From the cell containing the given text, extract its center point as [x, y] coordinate. 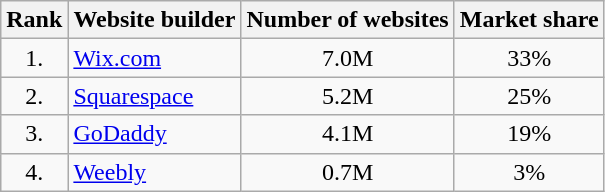
2. [34, 96]
7.0M [348, 58]
GoDaddy [154, 134]
Weebly [154, 172]
33% [529, 58]
3. [34, 134]
Rank [34, 20]
4.1M [348, 134]
0.7M [348, 172]
Wix.com [154, 58]
19% [529, 134]
4. [34, 172]
Market share [529, 20]
Website builder [154, 20]
25% [529, 96]
5.2M [348, 96]
Squarespace [154, 96]
1. [34, 58]
3% [529, 172]
Number of websites [348, 20]
